Identify which cell holds the provided text, then report its [x, y] central coordinate. 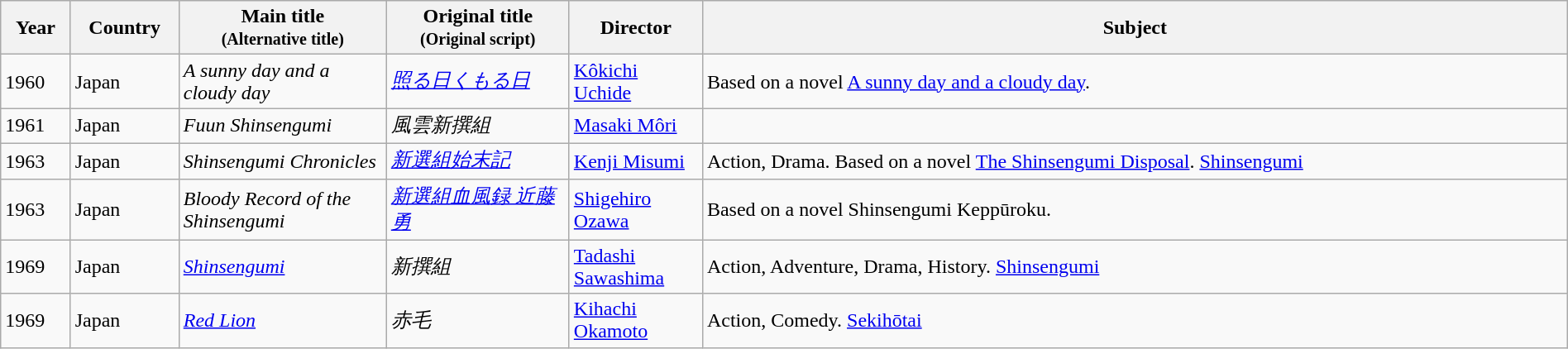
新選組始末記 [478, 160]
Masaki Môri [635, 126]
Shinsengumi Chronicles [283, 160]
Kenji Misumi [635, 160]
新撰組 [478, 266]
Kihachi Okamoto [635, 321]
Shigehiro Ozawa [635, 209]
1960 [36, 81]
Red Lion [283, 321]
Original title(Original script) [478, 28]
A sunny day and a cloudy day [283, 81]
Kôkichi Uchide [635, 81]
Action, Drama. Based on a novel The Shinsengumi Disposal. Shinsengumi [1135, 160]
Subject [1135, 28]
赤毛 [478, 321]
Action, Comedy. Sekihōtai [1135, 321]
Based on a novel Shinsengumi Keppūroku. [1135, 209]
Bloody Record of the Shinsengumi [283, 209]
照る日くもる日 [478, 81]
Fuun Shinsengumi [283, 126]
Main title(Alternative title) [283, 28]
Director [635, 28]
Shinsengumi [283, 266]
風雲新撰組 [478, 126]
Year [36, 28]
Action, Adventure, Drama, History. Shinsengumi [1135, 266]
1961 [36, 126]
Country [124, 28]
Based on a novel A sunny day and a cloudy day. [1135, 81]
Tadashi Sawashima [635, 266]
新選組血風録 近藤勇 [478, 209]
